Locate the cell with the specified text and output its (x, y) center coordinate. 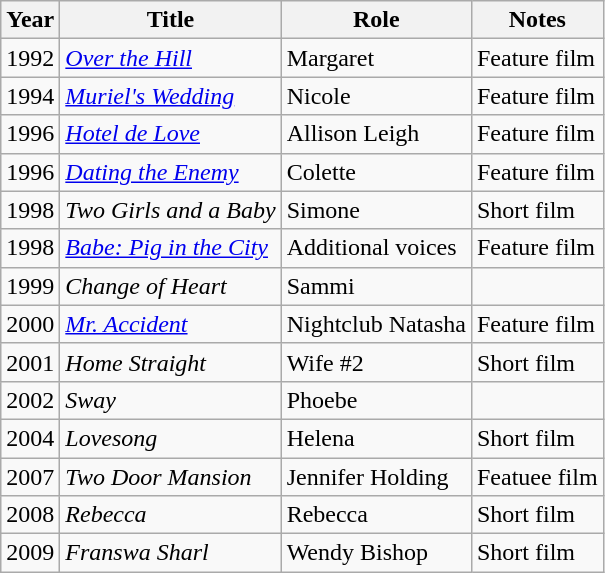
Margaret (376, 58)
Wife #2 (376, 362)
2001 (30, 362)
Babe: Pig in the City (170, 248)
2000 (30, 324)
2008 (30, 515)
2009 (30, 553)
2007 (30, 477)
Two Girls and a Baby (170, 210)
Role (376, 20)
2002 (30, 400)
Over the Hill (170, 58)
Muriel's Wedding (170, 96)
Change of Heart (170, 286)
1992 (30, 58)
Jennifer Holding (376, 477)
Mr. Accident (170, 324)
Franswa Sharl (170, 553)
Title (170, 20)
Colette (376, 172)
Home Straight (170, 362)
Nightclub Natasha (376, 324)
Allison Leigh (376, 134)
Helena (376, 438)
Simone (376, 210)
1999 (30, 286)
Lovesong (170, 438)
Dating the Enemy (170, 172)
Wendy Bishop (376, 553)
1994 (30, 96)
Hotel de Love (170, 134)
Nicole (376, 96)
Notes (537, 20)
Sammi (376, 286)
Two Door Mansion (170, 477)
Featuee film (537, 477)
Sway (170, 400)
2004 (30, 438)
Phoebe (376, 400)
Additional voices (376, 248)
Year (30, 20)
